Determine the (x, y) coordinate at the center of the cell enclosing the given text.  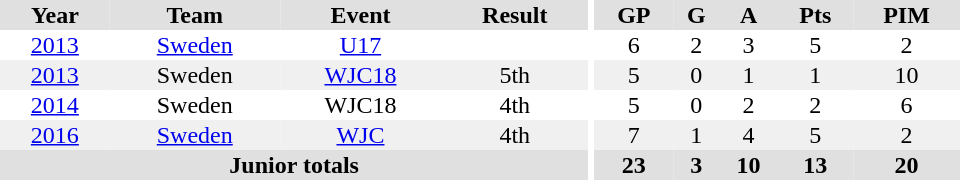
Result (514, 15)
Pts (816, 15)
GP (634, 15)
13 (816, 165)
WJC (360, 135)
Event (360, 15)
Junior totals (294, 165)
2014 (55, 105)
G (696, 15)
23 (634, 165)
4 (749, 135)
Year (55, 15)
7 (634, 135)
A (749, 15)
U17 (360, 45)
PIM (906, 15)
Team (195, 15)
2016 (55, 135)
5th (514, 75)
20 (906, 165)
